Detect which cell encompasses the target text, then output its [X, Y] center coordinate. 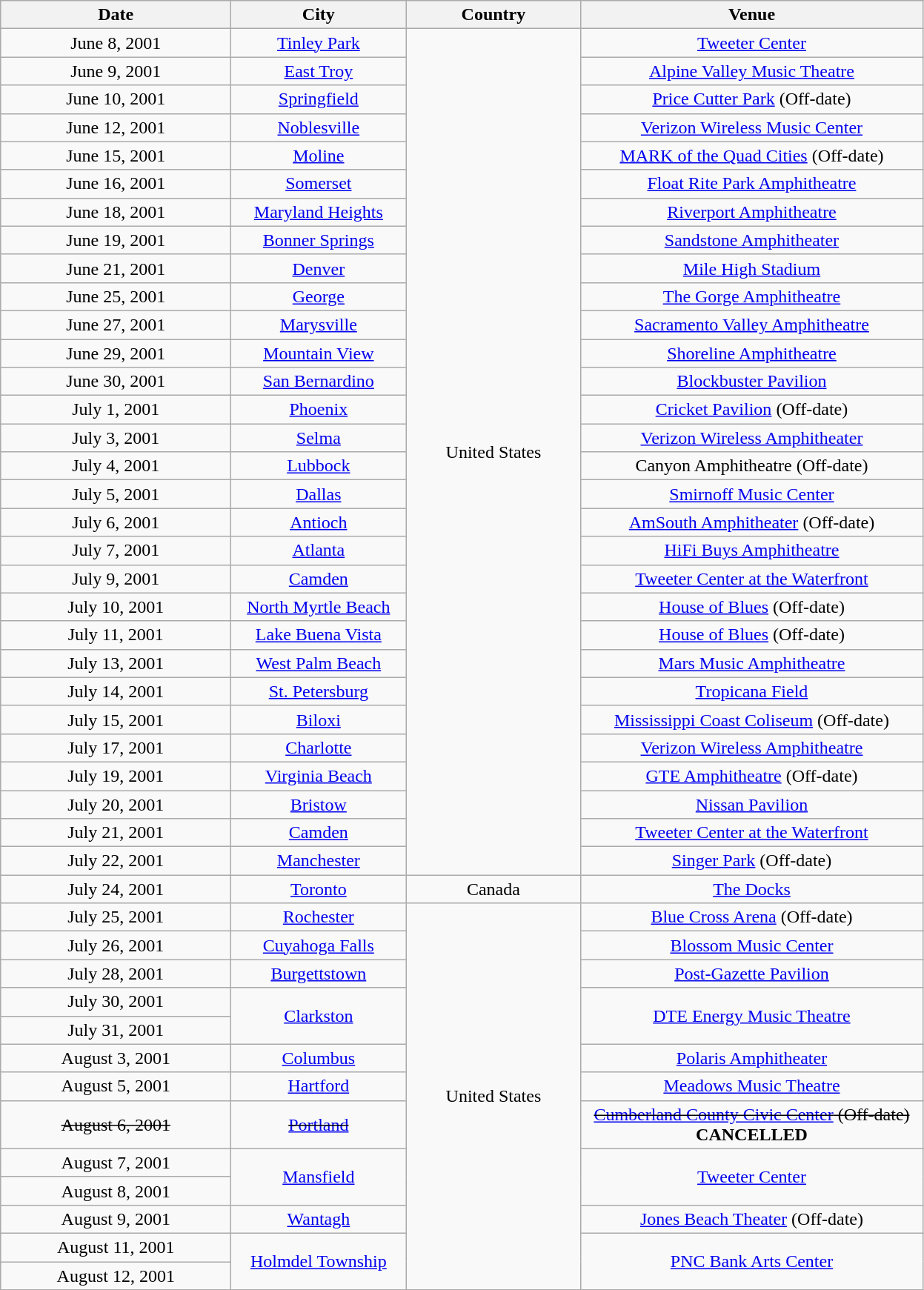
July 19, 2001 [116, 776]
June 16, 2001 [116, 184]
Canyon Amphitheatre (Off-date) [751, 466]
DTE Energy Music Theatre [751, 1016]
July 24, 2001 [116, 889]
June 30, 2001 [116, 382]
June 25, 2001 [116, 296]
Manchester [319, 861]
Blockbuster Pavilion [751, 382]
San Bernardino [319, 382]
Date [116, 15]
Holmdel Township [319, 1261]
Portland [319, 1125]
August 3, 2001 [116, 1058]
Sacramento Valley Amphitheatre [751, 325]
August 5, 2001 [116, 1086]
Shoreline Amphitheatre [751, 353]
Mountain View [319, 353]
Bonner Springs [319, 240]
Verizon Wireless Amphitheatre [751, 748]
Cricket Pavilion (Off-date) [751, 410]
Antioch [319, 522]
Mile High Stadium [751, 268]
July 25, 2001 [116, 917]
PNC Bank Arts Center [751, 1261]
July 5, 2001 [116, 494]
July 10, 2001 [116, 607]
Clarkston [319, 1016]
St. Petersburg [319, 691]
Marysville [319, 325]
June 21, 2001 [116, 268]
Riverport Amphitheatre [751, 212]
July 21, 2001 [116, 833]
June 27, 2001 [116, 325]
Blossom Music Center [751, 945]
August 12, 2001 [116, 1275]
Bristow [319, 804]
Noblesville [319, 127]
July 15, 2001 [116, 719]
Cuyahoga Falls [319, 945]
Verizon Wireless Amphitheater [751, 438]
July 7, 2001 [116, 551]
AmSouth Amphitheater (Off-date) [751, 522]
July 17, 2001 [116, 748]
August 6, 2001 [116, 1125]
July 30, 2001 [116, 1002]
June 8, 2001 [116, 43]
Mansfield [319, 1177]
Meadows Music Theatre [751, 1086]
June 9, 2001 [116, 71]
Tropicana Field [751, 691]
Lubbock [319, 466]
Canada [493, 889]
Cumberland County Civic Center (Off-date) CANCELLED [751, 1125]
Nissan Pavilion [751, 804]
Lake Buena Vista [319, 635]
July 26, 2001 [116, 945]
July 4, 2001 [116, 466]
Country [493, 15]
GTE Amphitheatre (Off-date) [751, 776]
August 9, 2001 [116, 1219]
July 31, 2001 [116, 1030]
Atlanta [319, 551]
Columbus [319, 1058]
Moline [319, 156]
July 1, 2001 [116, 410]
The Gorge Amphitheatre [751, 296]
July 28, 2001 [116, 974]
Price Cutter Park (Off-date) [751, 99]
July 13, 2001 [116, 663]
Maryland Heights [319, 212]
Alpine Valley Music Theatre [751, 71]
Selma [319, 438]
June 10, 2001 [116, 99]
Burgettstown [319, 974]
Mars Music Amphitheatre [751, 663]
August 8, 2001 [116, 1191]
Charlotte [319, 748]
MARK of the Quad Cities (Off-date) [751, 156]
West Palm Beach [319, 663]
Sandstone Amphitheater [751, 240]
Dallas [319, 494]
North Myrtle Beach [319, 607]
July 20, 2001 [116, 804]
Rochester [319, 917]
July 9, 2001 [116, 579]
East Troy [319, 71]
July 3, 2001 [116, 438]
August 7, 2001 [116, 1163]
Post-Gazette Pavilion [751, 974]
Somerset [319, 184]
Float Rite Park Amphitheatre [751, 184]
June 12, 2001 [116, 127]
Jones Beach Theater (Off-date) [751, 1219]
Wantagh [319, 1219]
Venue [751, 15]
Singer Park (Off-date) [751, 861]
August 11, 2001 [116, 1247]
The Docks [751, 889]
Phoenix [319, 410]
Verizon Wireless Music Center [751, 127]
Hartford [319, 1086]
July 6, 2001 [116, 522]
June 19, 2001 [116, 240]
George [319, 296]
Springfield [319, 99]
Mississippi Coast Coliseum (Off-date) [751, 719]
Blue Cross Arena (Off-date) [751, 917]
June 29, 2001 [116, 353]
July 14, 2001 [116, 691]
HiFi Buys Amphitheatre [751, 551]
Toronto [319, 889]
Virginia Beach [319, 776]
City [319, 15]
July 11, 2001 [116, 635]
June 15, 2001 [116, 156]
Denver [319, 268]
Biloxi [319, 719]
Smirnoff Music Center [751, 494]
July 22, 2001 [116, 861]
June 18, 2001 [116, 212]
Polaris Amphitheater [751, 1058]
Tinley Park [319, 43]
